Return the [X, Y] coordinate for the center point of the cell that contains the specified text.  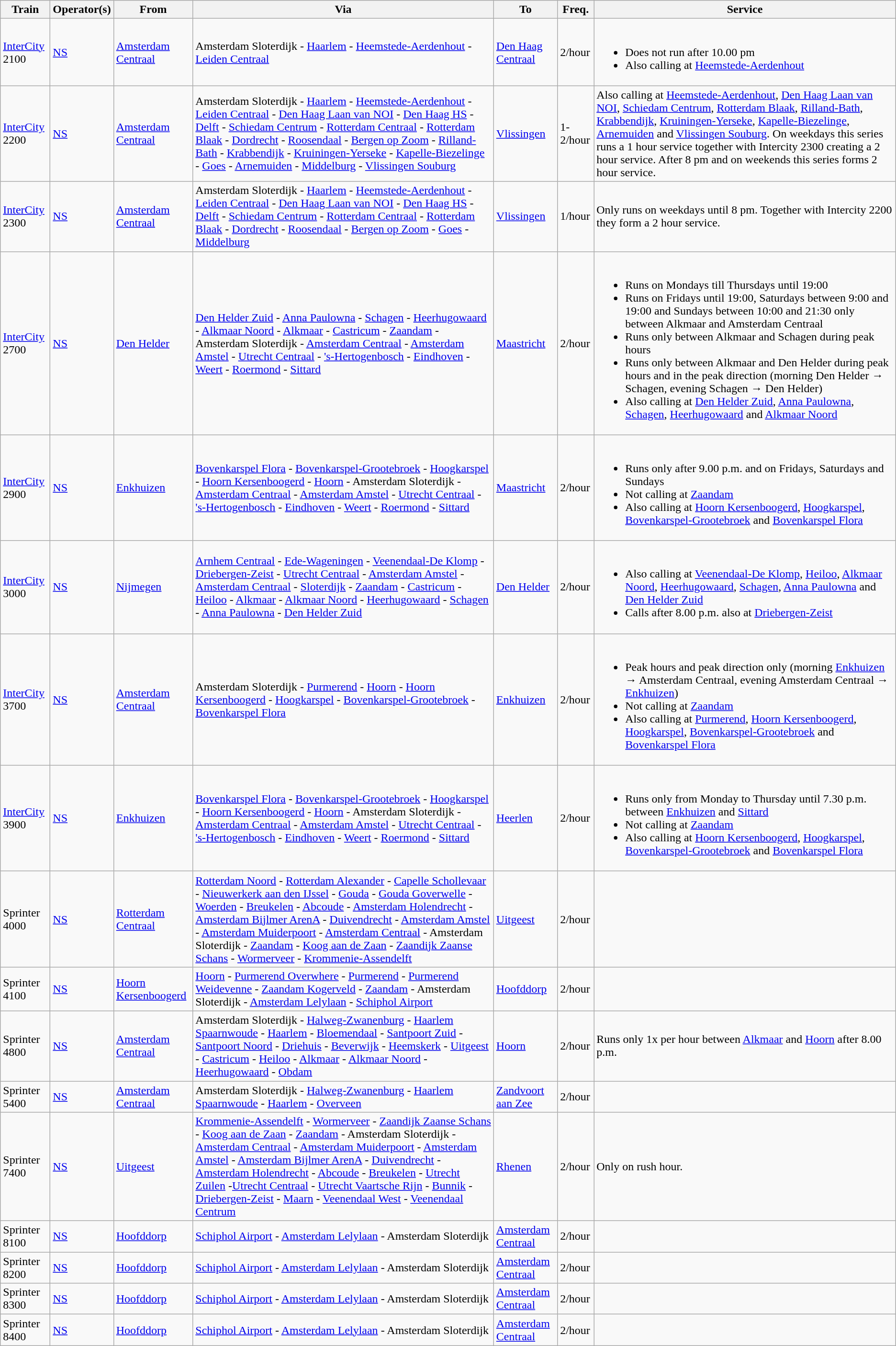
InterCity 2900 [25, 487]
Hoorn Kersenboogerd [153, 989]
Sprinter 8200 [25, 1268]
Only runs on weekdays until 8 pm. Together with Intercity 2200 they form a 2 hour service. [745, 216]
Amsterdam Sloterdijk - Haarlem - Heemstede-Aerdenhout - Leiden Centraal [343, 52]
Runs only 1x per hour between Alkmaar and Hoorn after 8.00 p.m. [745, 1046]
Hoorn [526, 1046]
To [526, 10]
Service [745, 10]
1-2/hour [576, 134]
Sprinter 8400 [25, 1330]
1/hour [576, 216]
Amsterdam Sloterdijk - Halweg-Zwanenburg - Haarlem Spaarnwoude - Haarlem - Overveen [343, 1097]
Nijmegen [153, 587]
InterCity 3700 [25, 699]
InterCity 2100 [25, 52]
From [153, 10]
Sprinter 4000 [25, 919]
Sprinter 8100 [25, 1236]
Sprinter 5400 [25, 1097]
Rhenen [526, 1166]
Den Haag Centraal [526, 52]
Sprinter 8300 [25, 1299]
Train [25, 10]
InterCity 2700 [25, 343]
InterCity 2200 [25, 134]
InterCity 3000 [25, 587]
Does not run after 10.00 pmAlso calling at Heemstede-Aerdenhout [745, 52]
Via [343, 10]
Operator(s) [82, 10]
InterCity 2300 [25, 216]
Sprinter 4100 [25, 989]
Rotterdam Centraal [153, 919]
Zandvoort aan Zee [526, 1097]
Sprinter 7400 [25, 1166]
Freq. [576, 10]
Heerlen [526, 818]
InterCity 3900 [25, 818]
Only on rush hour. [745, 1166]
Amsterdam Sloterdijk - Purmerend - Hoorn - Hoorn Kersenboogerd - Hoogkarspel - Bovenkarspel-Grootebroek - Bovenkarspel Flora [343, 699]
Sprinter 4800 [25, 1046]
